Return the (x, y) coordinate for the center point of the cell that contains the specified text.  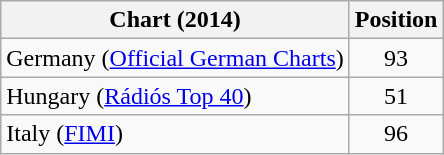
96 (396, 134)
93 (396, 58)
Germany (Official German Charts) (175, 58)
Italy (FIMI) (175, 134)
Chart (2014) (175, 20)
51 (396, 96)
Position (396, 20)
Hungary (Rádiós Top 40) (175, 96)
